Extract the (X, Y) coordinate from the center of the cell holding the provided text.  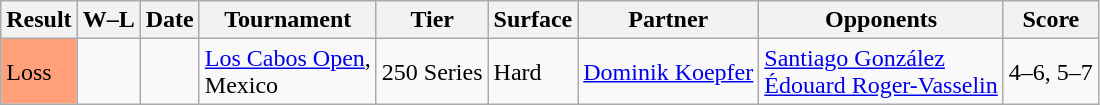
Dominik Koepfer (668, 72)
Tournament (288, 20)
Santiago González Édouard Roger-Vasselin (882, 72)
Score (1050, 20)
Los Cabos Open, Mexico (288, 72)
Surface (533, 20)
4–6, 5–7 (1050, 72)
Tier (432, 20)
Date (170, 20)
Loss (39, 72)
Hard (533, 72)
Opponents (882, 20)
250 Series (432, 72)
Partner (668, 20)
W–L (108, 20)
Result (39, 20)
